Search for the cell housing the specified text and yield its (X, Y) center coordinate. 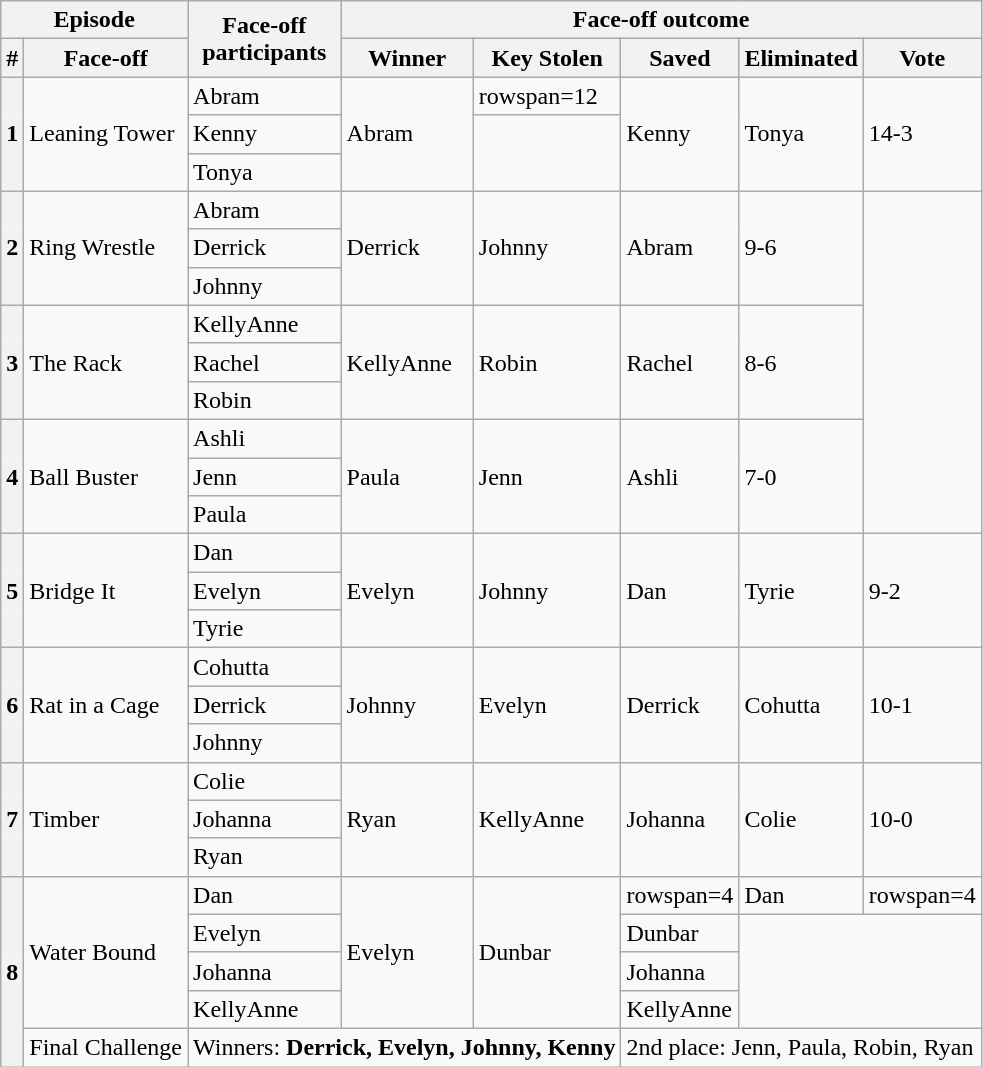
8 (12, 971)
14-3 (922, 134)
10-1 (922, 705)
Saved (680, 58)
5 (12, 591)
2nd place: Jenn, Paula, Robin, Ryan (801, 1047)
Timber (106, 819)
# (12, 58)
Face-off outcome (661, 20)
Final Challenge (106, 1047)
Episode (94, 20)
1 (12, 134)
Key Stolen (547, 58)
Water Bound (106, 952)
Ball Buster (106, 476)
Winners: Derrick, Evelyn, Johnny, Kenny (404, 1047)
2 (12, 248)
The Rack (106, 362)
6 (12, 705)
Rat in a Cage (106, 705)
Face-off (106, 58)
4 (12, 476)
rowspan=12 (547, 96)
9-6 (801, 248)
Leaning Tower (106, 134)
7 (12, 819)
Face-offparticipants (265, 39)
10-0 (922, 819)
9-2 (922, 591)
Winner (407, 58)
3 (12, 362)
Eliminated (801, 58)
7-0 (801, 476)
Ring Wrestle (106, 248)
8-6 (801, 362)
Bridge It (106, 591)
Vote (922, 58)
